Pinpoint the cell where the given text exists, returning its (X, Y) midpoint coordinate. 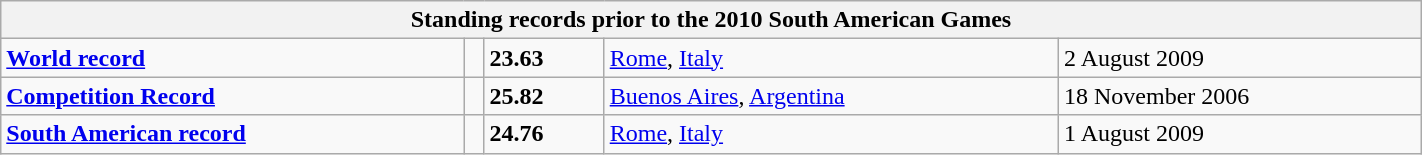
24.76 (544, 134)
18 November 2006 (1240, 96)
2 August 2009 (1240, 58)
World record (232, 58)
23.63 (544, 58)
25.82 (544, 96)
Standing records prior to the 2010 South American Games (711, 20)
Buenos Aires, Argentina (831, 96)
Competition Record (232, 96)
South American record (232, 134)
1 August 2009 (1240, 134)
